From the cell containing the given text, extract its center point as [X, Y] coordinate. 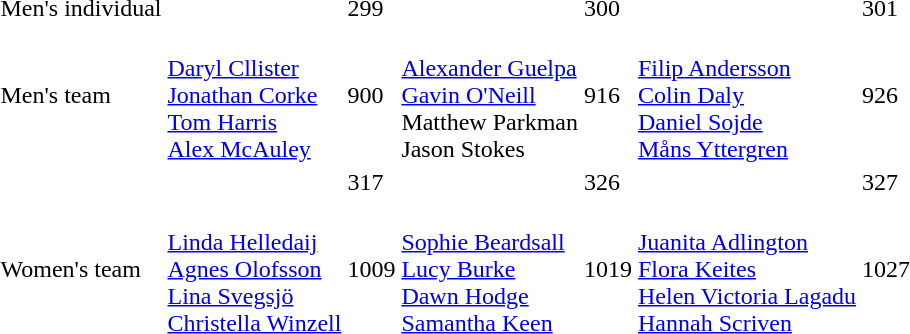
916 [608, 95]
317 [372, 182]
326 [608, 182]
Filip AnderssonColin DalyDaniel SojdeMåns Yttergren [746, 95]
Daryl CllisterJonathan CorkeTom HarrisAlex McAuley [254, 95]
Alexander GuelpaGavin O'NeillMatthew ParkmanJason Stokes [490, 95]
900 [372, 95]
